Output the (x, y) coordinate of the center of the cell containing the given text.  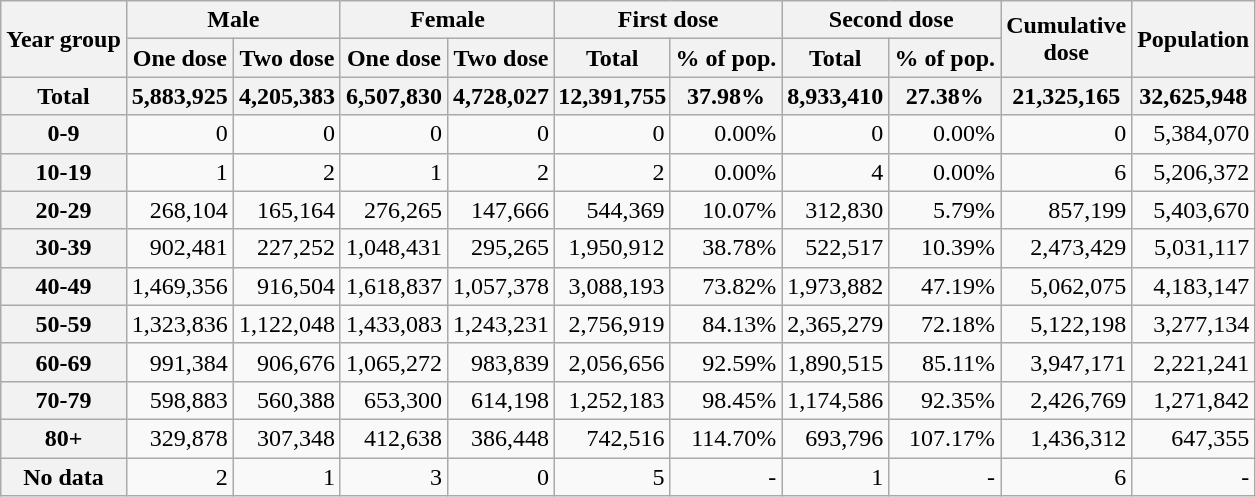
2,221,241 (1194, 362)
27.38% (945, 96)
47.19% (945, 286)
98.45% (726, 400)
5 (613, 477)
Second dose (892, 20)
4,205,383 (286, 96)
80+ (64, 438)
2,056,656 (613, 362)
21,325,165 (1066, 96)
386,448 (500, 438)
742,516 (613, 438)
Population (1194, 39)
1,323,836 (180, 324)
4,728,027 (500, 96)
1,057,378 (500, 286)
906,676 (286, 362)
1,436,312 (1066, 438)
312,830 (836, 210)
Male (233, 20)
3,277,134 (1194, 324)
1,433,083 (394, 324)
0-9 (64, 134)
1,174,586 (836, 400)
1,973,882 (836, 286)
No data (64, 477)
329,878 (180, 438)
3,088,193 (613, 286)
693,796 (836, 438)
First dose (668, 20)
1,890,515 (836, 362)
5,062,075 (1066, 286)
10.07% (726, 210)
60-69 (64, 362)
902,481 (180, 248)
2,426,769 (1066, 400)
30-39 (64, 248)
38.78% (726, 248)
10.39% (945, 248)
3 (394, 477)
5.79% (945, 210)
107.17% (945, 438)
70-79 (64, 400)
Year group (64, 39)
295,265 (500, 248)
Cumulativedose (1066, 39)
12,391,755 (613, 96)
114.70% (726, 438)
268,104 (180, 210)
37.98% (726, 96)
5,883,925 (180, 96)
6,507,830 (394, 96)
1,469,356 (180, 286)
307,348 (286, 438)
72.18% (945, 324)
Female (447, 20)
92.35% (945, 400)
1,252,183 (613, 400)
147,666 (500, 210)
2,473,429 (1066, 248)
614,198 (500, 400)
598,883 (180, 400)
983,839 (500, 362)
1,122,048 (286, 324)
92.59% (726, 362)
653,300 (394, 400)
5,384,070 (1194, 134)
857,199 (1066, 210)
5,403,670 (1194, 210)
560,388 (286, 400)
1,950,912 (613, 248)
85.11% (945, 362)
1,618,837 (394, 286)
84.13% (726, 324)
544,369 (613, 210)
8,933,410 (836, 96)
3,947,171 (1066, 362)
165,164 (286, 210)
5,031,117 (1194, 248)
1,271,842 (1194, 400)
50-59 (64, 324)
991,384 (180, 362)
1,048,431 (394, 248)
73.82% (726, 286)
522,517 (836, 248)
412,638 (394, 438)
227,252 (286, 248)
1,065,272 (394, 362)
916,504 (286, 286)
2,756,919 (613, 324)
647,355 (1194, 438)
5,122,198 (1066, 324)
4 (836, 172)
2,365,279 (836, 324)
10-19 (64, 172)
40-49 (64, 286)
4,183,147 (1194, 286)
20-29 (64, 210)
1,243,231 (500, 324)
276,265 (394, 210)
32,625,948 (1194, 96)
5,206,372 (1194, 172)
